Provide the [x, y] coordinate of the cell's center where the given text is located.  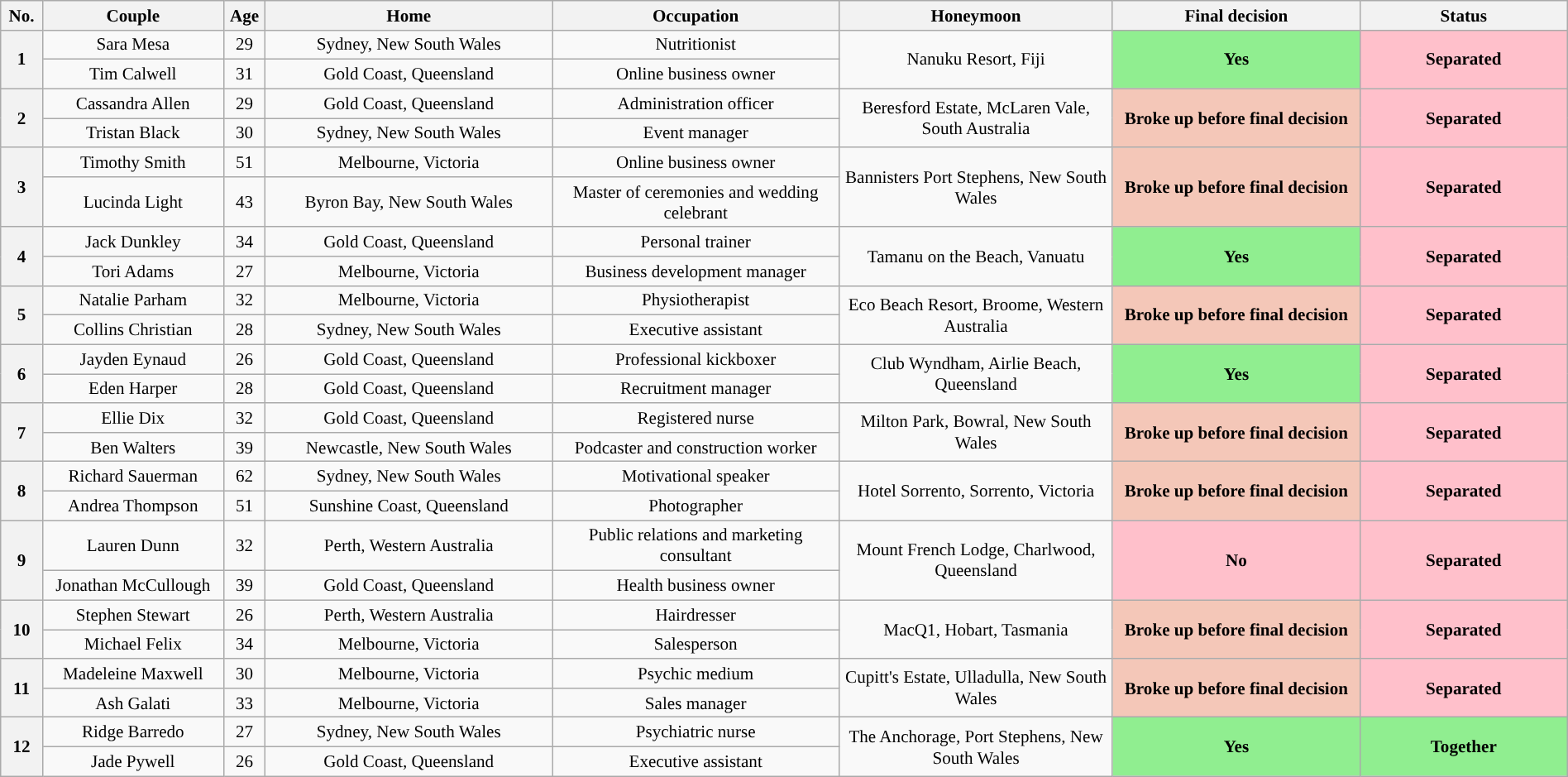
Richard Sauerman [132, 477]
33 [245, 702]
Eco Beach Resort, Broome, Western Australia [976, 314]
Jayden Eynaud [132, 359]
Ellie Dix [132, 417]
Tim Calwell [132, 74]
Nanuku Resort, Fiji [976, 60]
Madeleine Maxwell [132, 674]
4 [22, 257]
43 [245, 202]
MacQ1, Hobart, Tasmania [976, 629]
Motivational speaker [696, 477]
Public relations and marketing consultant [696, 546]
Master of ceremonies and wedding celebrant [696, 202]
Natalie Parham [132, 300]
Andrea Thompson [132, 505]
Psychiatric nurse [696, 731]
Age [245, 15]
Nutritionist [696, 45]
Occupation [696, 15]
Jade Pywell [132, 761]
10 [22, 629]
Byron Bay, New South Wales [409, 202]
Tristan Black [132, 132]
Recruitment manager [696, 389]
Professional kickboxer [696, 359]
Lucinda Light [132, 202]
Beresford Estate, McLaren Vale, South Australia [976, 118]
Personal trainer [696, 242]
7 [22, 432]
12 [22, 746]
9 [22, 560]
5 [22, 314]
Timothy Smith [132, 162]
Physiotherapist [696, 300]
Status [1464, 15]
Collins Christian [132, 329]
Cupitt's Estate, Ulladulla, New South Wales [976, 688]
Home [409, 15]
31 [245, 74]
Tamanu on the Beach, Vanuatu [976, 257]
Club Wyndham, Airlie Beach, Queensland [976, 374]
Psychic medium [696, 674]
Health business owner [696, 586]
Stephen Stewart [132, 614]
Sara Mesa [132, 45]
Eden Harper [132, 389]
No. [22, 15]
Hairdresser [696, 614]
Business development manager [696, 271]
Podcaster and construction worker [696, 447]
Mount French Lodge, Charlwood, Queensland [976, 560]
Final decision [1236, 15]
Event manager [696, 132]
The Anchorage, Port Stephens, New South Wales [976, 746]
Honeymoon [976, 15]
2 [22, 118]
Hotel Sorrento, Sorrento, Victoria [976, 492]
Sales manager [696, 702]
Registered nurse [696, 417]
Ash Galati [132, 702]
Photographer [696, 505]
Cassandra Allen [132, 103]
No [1236, 560]
Ben Walters [132, 447]
6 [22, 374]
3 [22, 187]
Ridge Barredo [132, 731]
Tori Adams [132, 271]
Administration officer [696, 103]
Jack Dunkley [132, 242]
Salesperson [696, 644]
Jonathan McCullough [132, 586]
Newcastle, New South Wales [409, 447]
Together [1464, 746]
11 [22, 688]
62 [245, 477]
Bannisters Port Stephens, New South Wales [976, 187]
8 [22, 492]
Lauren Dunn [132, 546]
Couple [132, 15]
Milton Park, Bowral, New South Wales [976, 432]
1 [22, 60]
Michael Felix [132, 644]
Sunshine Coast, Queensland [409, 505]
